Identify which cell holds the provided text, then report its [x, y] central coordinate. 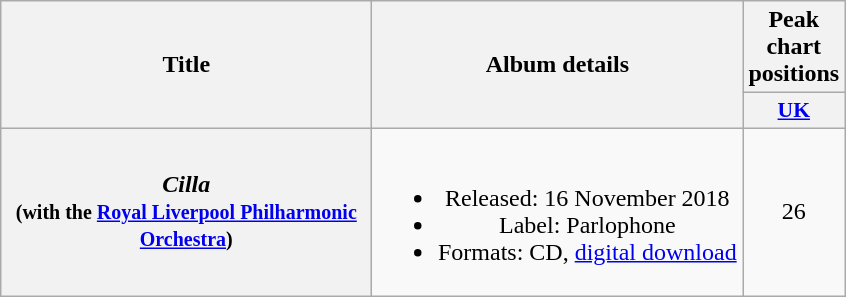
Cilla(with the Royal Liverpool Philharmonic Orchestra) [186, 212]
UK [794, 111]
Peak chart positions [794, 47]
Album details [558, 65]
Title [186, 65]
26 [794, 212]
Released: 16 November 2018Label: ParlophoneFormats: CD, digital download [558, 212]
